Pinpoint the cell where the given text exists, returning its (x, y) midpoint coordinate. 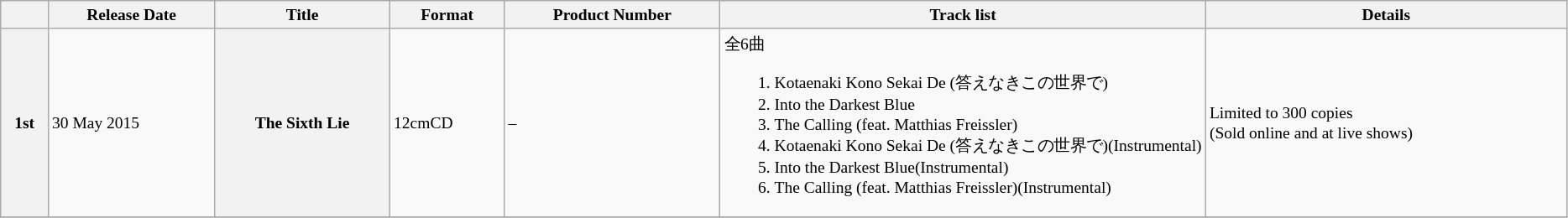
Details (1386, 15)
1st (25, 122)
Track list (963, 15)
Title (302, 15)
Product Number (613, 15)
Release Date (131, 15)
30 May 2015 (131, 122)
The Sixth Lie (302, 122)
Format (447, 15)
– (613, 122)
12cmCD (447, 122)
Limited to 300 copies(Sold online and at live shows) (1386, 122)
